Output the [x, y] coordinate of the center of the cell containing the given text.  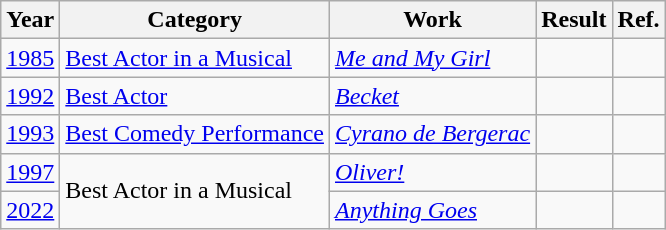
Best Actor [195, 96]
Oliver! [432, 172]
Best Comedy Performance [195, 134]
Becket [432, 96]
Cyrano de Bergerac [432, 134]
Ref. [638, 20]
1993 [30, 134]
Category [195, 20]
1997 [30, 172]
Result [574, 20]
Work [432, 20]
Anything Goes [432, 210]
1992 [30, 96]
1985 [30, 58]
2022 [30, 210]
Me and My Girl [432, 58]
Year [30, 20]
